Search for the cell housing the specified text and yield its (x, y) center coordinate. 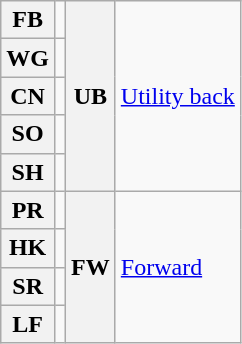
SR (28, 286)
LF (28, 324)
SH (28, 172)
HK (28, 248)
PR (28, 210)
UB (91, 96)
WG (28, 58)
SO (28, 134)
Utility back (178, 96)
FW (91, 267)
CN (28, 96)
FB (28, 20)
Forward (178, 267)
